Pinpoint the cell where the given text exists, returning its (x, y) midpoint coordinate. 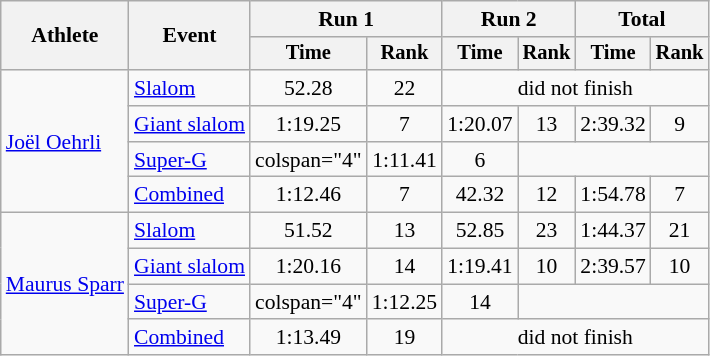
12 (547, 195)
Run 1 (346, 19)
2:39.57 (612, 267)
1:12.25 (404, 302)
1:12.46 (308, 195)
42.32 (480, 195)
23 (547, 231)
52.85 (480, 231)
51.52 (308, 231)
Joël Oehrli (65, 141)
Maurus Sparr (65, 284)
1:19.25 (308, 124)
1:20.07 (480, 124)
21 (680, 231)
1:19.41 (480, 267)
19 (404, 338)
1:44.37 (612, 231)
1:20.16 (308, 267)
6 (480, 160)
22 (404, 88)
9 (680, 124)
1:13.49 (308, 338)
1:54.78 (612, 195)
Total (642, 19)
52.28 (308, 88)
Event (190, 36)
Athlete (65, 36)
1:11.41 (404, 160)
Run 2 (508, 19)
2:39.32 (612, 124)
